Extract the [X, Y] coordinate from the center of the cell holding the provided text.  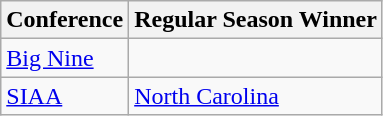
SIAA [65, 96]
Conference [65, 20]
North Carolina [256, 96]
Big Nine [65, 58]
Regular Season Winner [256, 20]
